Extract the (X, Y) coordinate from the center of the cell holding the provided text.  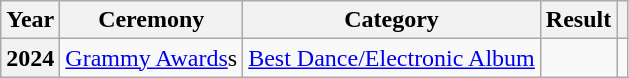
Ceremony (152, 20)
Result (578, 20)
Grammy Awardss (152, 58)
2024 (30, 58)
Best Dance/Electronic Album (392, 58)
Category (392, 20)
Year (30, 20)
